Scan for the cell matching the given text and deliver its (X, Y) coordinate at center. 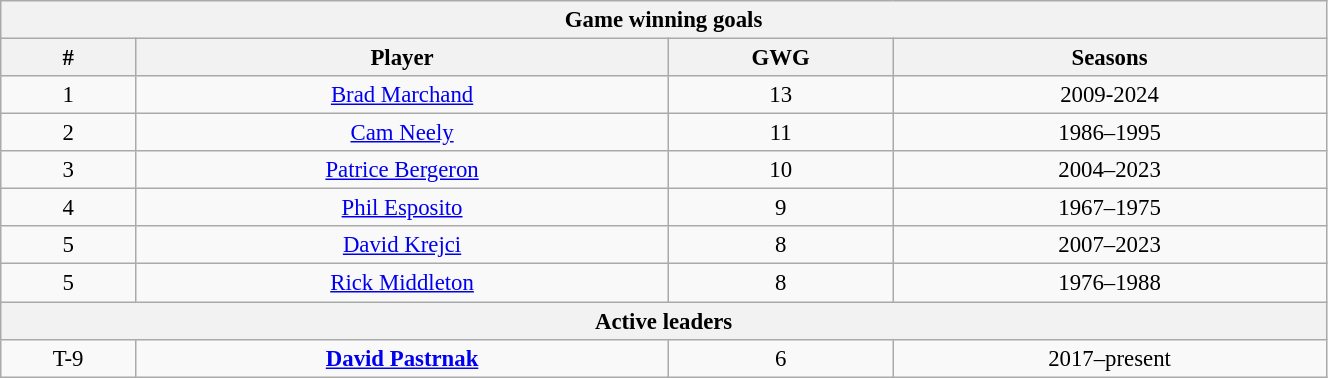
11 (781, 133)
1 (68, 95)
2 (68, 133)
10 (781, 170)
2017–present (1110, 358)
David Pastrnak (402, 358)
# (68, 58)
1986–1995 (1110, 133)
Phil Esposito (402, 208)
2004–2023 (1110, 170)
3 (68, 170)
Patrice Bergeron (402, 170)
Active leaders (664, 321)
13 (781, 95)
1967–1975 (1110, 208)
GWG (781, 58)
Rick Middleton (402, 283)
2007–2023 (1110, 245)
Player (402, 58)
4 (68, 208)
T-9 (68, 358)
1976–1988 (1110, 283)
Seasons (1110, 58)
Brad Marchand (402, 95)
6 (781, 358)
2009-2024 (1110, 95)
Cam Neely (402, 133)
Game winning goals (664, 20)
9 (781, 208)
David Krejci (402, 245)
